Output the (X, Y) coordinate of the center of the cell containing the given text.  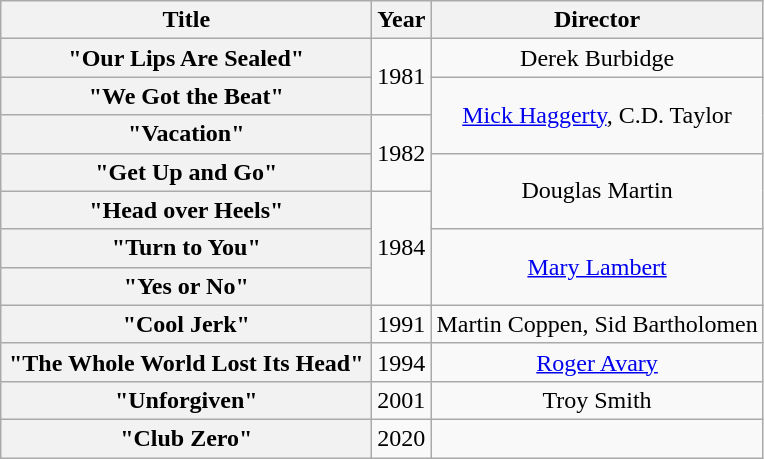
Douglas Martin (597, 191)
"Vacation" (186, 134)
Mick Haggerty, C.D. Taylor (597, 115)
"We Got the Beat" (186, 96)
1982 (402, 153)
Mary Lambert (597, 267)
Derek Burbidge (597, 58)
1991 (402, 324)
"Yes or No" (186, 286)
"Our Lips Are Sealed" (186, 58)
1994 (402, 362)
1984 (402, 248)
"The Whole World Lost Its Head" (186, 362)
"Turn to You" (186, 248)
"Get Up and Go" (186, 172)
Title (186, 20)
"Head over Heels" (186, 210)
2001 (402, 400)
"Cool Jerk" (186, 324)
1981 (402, 77)
Martin Coppen, Sid Bartholomen (597, 324)
Troy Smith (597, 400)
"Club Zero" (186, 438)
Year (402, 20)
Roger Avary (597, 362)
Director (597, 20)
2020 (402, 438)
"Unforgiven" (186, 400)
